For the text-containing cell, return its midpoint in [X, Y] coordinate format. 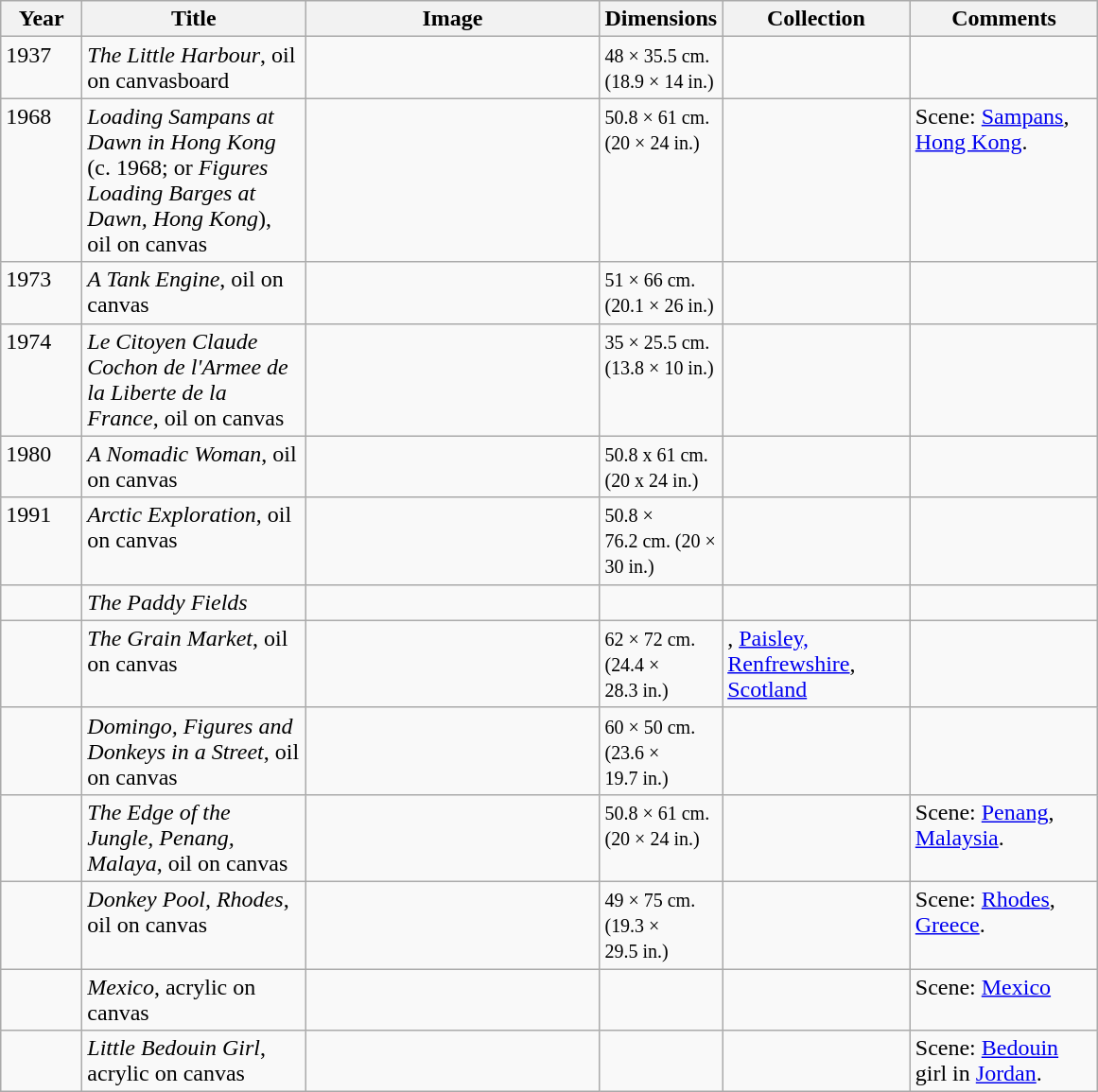
1973 [42, 293]
48 × 35.5 cm. (18.9 × 14 in.) [661, 68]
Year [42, 19]
60 × 50 cm. (23.6 × 19.7 in.) [661, 751]
1968 [42, 180]
, Paisley, Renfrewshire, Scotland [817, 664]
Mexico, acrylic on canvas [194, 998]
Scene: Rhodes, Greece. [1004, 925]
The Grain Market, oil on canvas [194, 664]
50.8 × 76.2 cm. (20 × 30 in.) [661, 541]
Dimensions [661, 19]
A Nomadic Woman, oil on canvas [194, 467]
Loading Sampans at Dawn in Hong Kong (c. 1968; or Figures Loading Barges at Dawn, Hong Kong), oil on canvas [194, 180]
1937 [42, 68]
Arctic Exploration, oil on canvas [194, 541]
1980 [42, 467]
1974 [42, 380]
Image [452, 19]
Scene: Mexico [1004, 998]
The Little Harbour, oil on canvasboard [194, 68]
Little Bedouin Girl, acrylic on canvas [194, 1061]
Le Citoyen Claude Cochon de l'Armee de la Liberte de la France, oil on canvas [194, 380]
The Edge of the Jungle, Penang, Malaya, oil on canvas [194, 838]
Domingo, Figures and Donkeys in a Street, oil on canvas [194, 751]
Title [194, 19]
A Tank Engine, oil on canvas [194, 293]
51 × 66 cm. (20.1 × 26 in.) [661, 293]
49 × 75 cm. (19.3 × 29.5 in.) [661, 925]
Scene: Bedouin girl in Jordan. [1004, 1061]
1991 [42, 541]
The Paddy Fields [194, 602]
Scene: Sampans, Hong Kong. [1004, 180]
62 × 72 cm. (24.4 × 28.3 in.) [661, 664]
Donkey Pool, Rhodes, oil on canvas [194, 925]
50.8 x 61 cm. (20 x 24 in.) [661, 467]
Collection [817, 19]
Comments [1004, 19]
Scene: Penang, Malaysia. [1004, 838]
35 × 25.5 cm. (13.8 × 10 in.) [661, 380]
